Search for the cell housing the specified text and yield its (x, y) center coordinate. 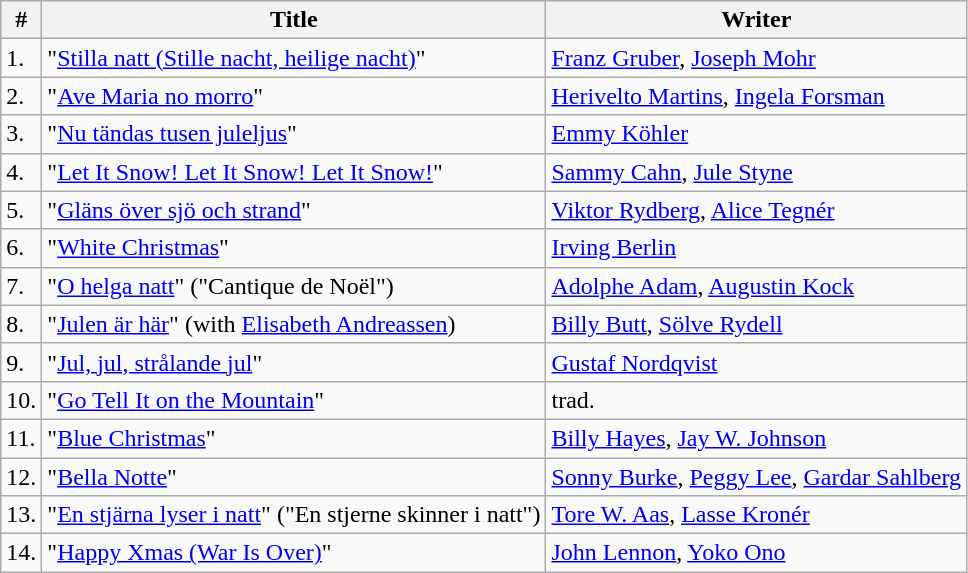
"Nu tändas tusen juleljus" (294, 134)
Tore W. Aas, Lasse Kronér (756, 515)
"Happy Xmas (War Is Over)" (294, 553)
"Bella Notte" (294, 477)
"White Christmas" (294, 248)
"Go Tell It on the Mountain" (294, 400)
5. (22, 210)
"Jul, jul, strålande jul" (294, 362)
"Ave Maria no morro" (294, 96)
"Julen är här" (with Elisabeth Andreassen) (294, 324)
John Lennon, Yoko Ono (756, 553)
Adolphe Adam, Augustin Kock (756, 286)
Viktor Rydberg, Alice Tegnér (756, 210)
Sammy Cahn, Jule Styne (756, 172)
Herivelto Martins, Ingela Forsman (756, 96)
Sonny Burke, Peggy Lee, Gardar Sahlberg (756, 477)
12. (22, 477)
"Gläns över sjö och strand" (294, 210)
"En stjärna lyser i natt" ("En stjerne skinner i natt") (294, 515)
6. (22, 248)
4. (22, 172)
Franz Gruber, Joseph Mohr (756, 58)
Emmy Köhler (756, 134)
# (22, 20)
10. (22, 400)
Gustaf Nordqvist (756, 362)
Billy Butt, Sölve Rydell (756, 324)
"Let It Snow! Let It Snow! Let It Snow!" (294, 172)
Billy Hayes, Jay W. Johnson (756, 438)
2. (22, 96)
Irving Berlin (756, 248)
9. (22, 362)
3. (22, 134)
"Stilla natt (Stille nacht, heilige nacht)" (294, 58)
14. (22, 553)
13. (22, 515)
"O helga natt" ("Cantique de Noël") (294, 286)
1. (22, 58)
11. (22, 438)
7. (22, 286)
8. (22, 324)
Title (294, 20)
trad. (756, 400)
Writer (756, 20)
"Blue Christmas" (294, 438)
